Capture the cell that displays the provided text and extract its [X, Y] central coordinate. 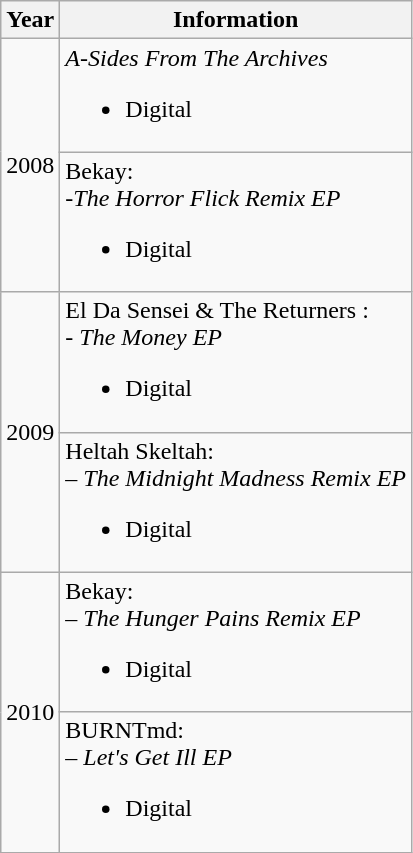
2009 [30, 432]
Bekay:-The Horror Flick Remix EPDigital [236, 222]
Year [30, 20]
2008 [30, 166]
Information [236, 20]
2010 [30, 712]
Heltah Skeltah: – The Midnight Madness Remix EPDigital [236, 502]
A-Sides From The ArchivesDigital [236, 96]
Bekay: – The Hunger Pains Remix EPDigital [236, 642]
BURNTmd: – Let's Get Ill EPDigital [236, 782]
El Da Sensei & The Returners :- The Money EP Digital [236, 362]
